Determine the (X, Y) coordinate at the center of the cell enclosing the given text.  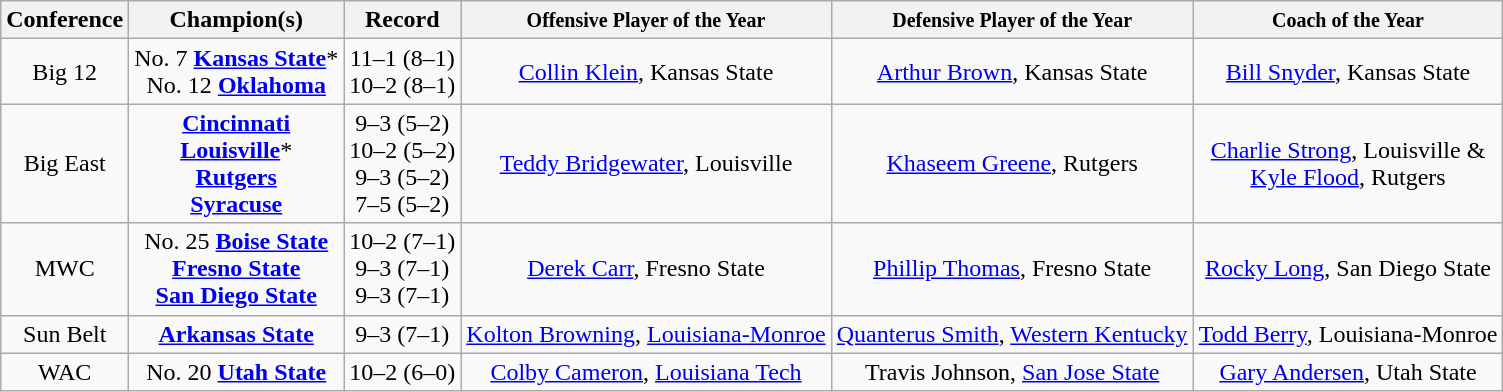
Big 12 (65, 72)
Offensive Player of the Year (646, 20)
Arthur Brown, Kansas State (1012, 72)
Record (402, 20)
Khaseem Greene, Rutgers (1012, 164)
Arkansas State (236, 334)
Champion(s) (236, 20)
Sun Belt (65, 334)
No. 25 Boise StateFresno StateSan Diego State (236, 269)
11–1 (8–1)10–2 (8–1) (402, 72)
Charlie Strong, Louisville &Kyle Flood, Rutgers (1348, 164)
Phillip Thomas, Fresno State (1012, 269)
10–2 (7–1)9–3 (7–1)9–3 (7–1) (402, 269)
Teddy Bridgewater, Louisville (646, 164)
MWC (65, 269)
Conference (65, 20)
Travis Johnson, San Jose State (1012, 372)
Collin Klein, Kansas State (646, 72)
Todd Berry, Louisiana-Monroe (1348, 334)
Kolton Browning, Louisiana-Monroe (646, 334)
No. 7 Kansas State*No. 12 Oklahoma (236, 72)
Rocky Long, San Diego State (1348, 269)
Big East (65, 164)
9–3 (5–2)10–2 (5–2)9–3 (5–2)7–5 (5–2) (402, 164)
Derek Carr, Fresno State (646, 269)
No. 20 Utah State (236, 372)
9–3 (7–1) (402, 334)
Defensive Player of the Year (1012, 20)
Coach of the Year (1348, 20)
WAC (65, 372)
10–2 (6–0) (402, 372)
Gary Andersen, Utah State (1348, 372)
Quanterus Smith, Western Kentucky (1012, 334)
Colby Cameron, Louisiana Tech (646, 372)
Bill Snyder, Kansas State (1348, 72)
CincinnatiLouisville*RutgersSyracuse (236, 164)
